Identify which cell holds the provided text, then report its [X, Y] central coordinate. 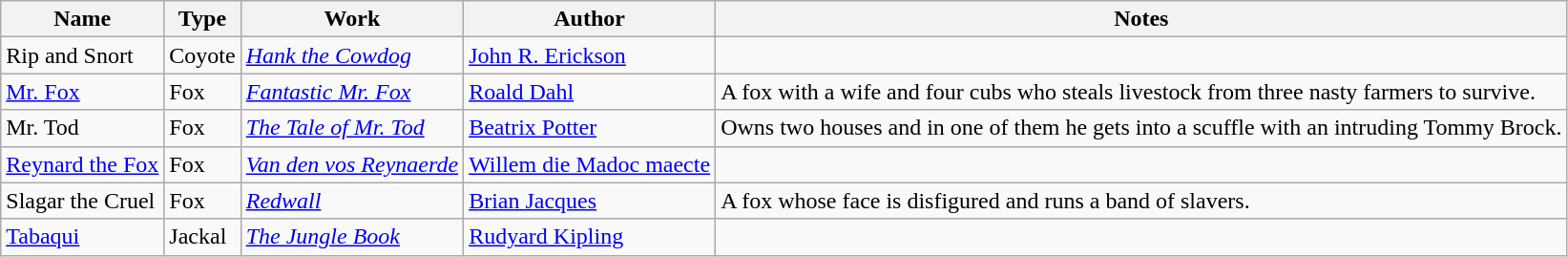
Van den vos Reynaerde [351, 164]
Slagar the Cruel [82, 201]
A fox whose face is disfigured and runs a band of slavers. [1141, 201]
Redwall [351, 201]
Rudyard Kipling [590, 237]
Jackal [202, 237]
Author [590, 19]
Notes [1141, 19]
Type [202, 19]
Name [82, 19]
Beatrix Potter [590, 128]
Hank the Cowdog [351, 55]
Reynard the Fox [82, 164]
Tabaqui [82, 237]
Roald Dahl [590, 92]
Mr. Fox [82, 92]
Owns two houses and in one of them he gets into a scuffle with an intruding Tommy Brock. [1141, 128]
Rip and Snort [82, 55]
The Jungle Book [351, 237]
Fantastic Mr. Fox [351, 92]
A fox with a wife and four cubs who steals livestock from three nasty farmers to survive. [1141, 92]
Brian Jacques [590, 201]
Mr. Tod [82, 128]
Coyote [202, 55]
John R. Erickson [590, 55]
The Tale of Mr. Tod [351, 128]
Willem die Madoc maecte [590, 164]
Work [351, 19]
